Find where the given text appears and provide that cell's center as (X, Y) coordinate. 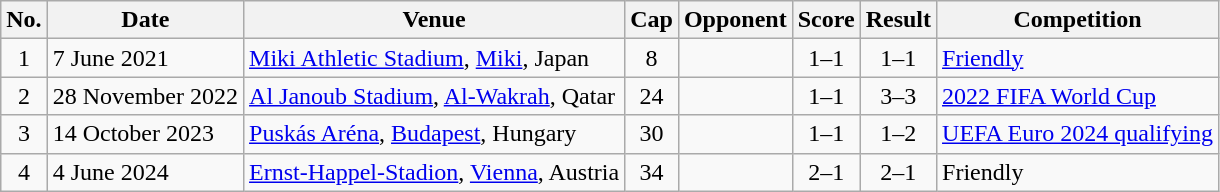
3 (24, 134)
28 November 2022 (145, 96)
Ernst-Happel-Stadion, Vienna, Austria (434, 172)
4 (24, 172)
Al Janoub Stadium, Al-Wakrah, Qatar (434, 96)
Miki Athletic Stadium, Miki, Japan (434, 58)
2022 FIFA World Cup (1078, 96)
8 (652, 58)
No. (24, 20)
Puskás Aréna, Budapest, Hungary (434, 134)
3–3 (898, 96)
Competition (1078, 20)
24 (652, 96)
2 (24, 96)
Date (145, 20)
30 (652, 134)
1 (24, 58)
UEFA Euro 2024 qualifying (1078, 134)
Score (826, 20)
14 October 2023 (145, 134)
Opponent (735, 20)
Result (898, 20)
1–2 (898, 134)
Cap (652, 20)
34 (652, 172)
4 June 2024 (145, 172)
Venue (434, 20)
7 June 2021 (145, 58)
